Scan for the cell matching the given text and deliver its [x, y] coordinate at center. 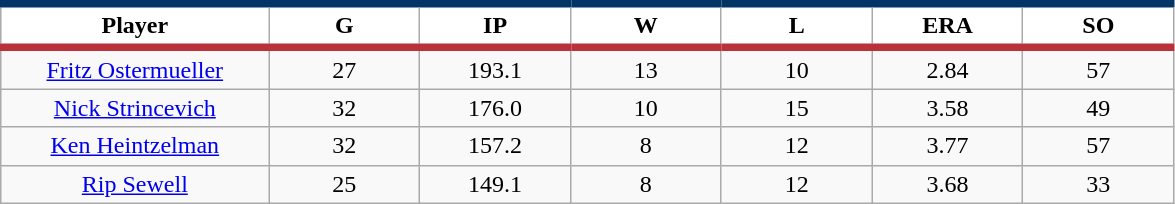
176.0 [496, 108]
157.2 [496, 146]
ERA [948, 26]
25 [344, 184]
Nick Strincevich [135, 108]
3.58 [948, 108]
3.68 [948, 184]
3.77 [948, 146]
149.1 [496, 184]
15 [796, 108]
27 [344, 68]
Fritz Ostermueller [135, 68]
Player [135, 26]
L [796, 26]
33 [1098, 184]
13 [646, 68]
Ken Heintzelman [135, 146]
G [344, 26]
193.1 [496, 68]
SO [1098, 26]
2.84 [948, 68]
49 [1098, 108]
Rip Sewell [135, 184]
IP [496, 26]
W [646, 26]
